Find where the given text appears and provide that cell's center as (x, y) coordinate. 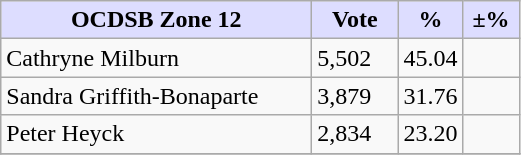
Vote (355, 20)
Sandra Griffith-Bonaparte (156, 96)
Peter Heyck (156, 134)
5,502 (355, 58)
3,879 (355, 96)
23.20 (430, 134)
% (430, 20)
45.04 (430, 58)
2,834 (355, 134)
31.76 (430, 96)
OCDSB Zone 12 (156, 20)
Cathryne Milburn (156, 58)
±% (491, 20)
